Search for the cell housing the specified text and yield its (x, y) center coordinate. 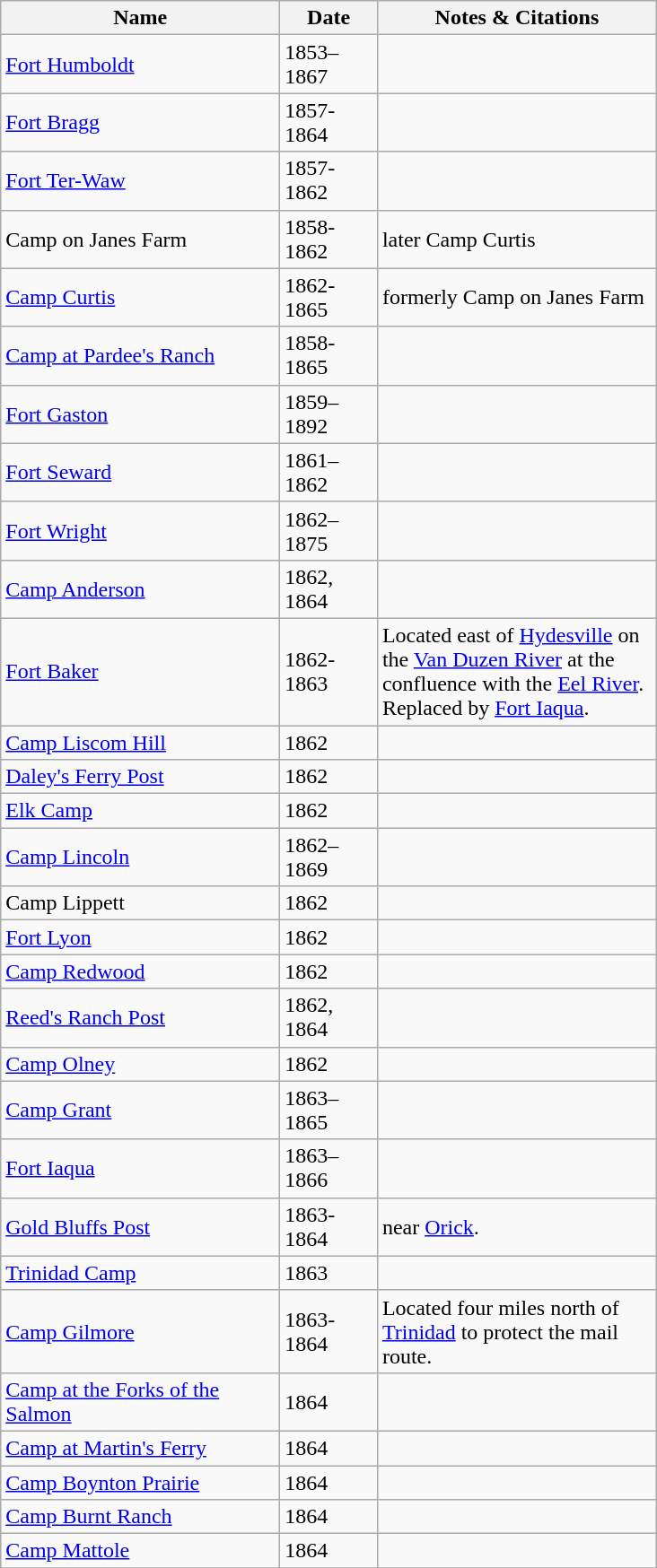
1858-1865 (328, 355)
Camp Redwood (140, 971)
Name (140, 18)
Notes & Citations (517, 18)
Camp Lincoln (140, 858)
Camp Liscom Hill (140, 742)
Fort Humboldt (140, 65)
Camp Olney (140, 1064)
Elk Camp (140, 811)
Camp Anderson (140, 588)
Fort Bragg (140, 122)
Camp at Martin's Ferry (140, 1448)
Fort Gaston (140, 414)
Date (328, 18)
Trinidad Camp (140, 1273)
Camp Gilmore (140, 1331)
Camp Lippett (140, 903)
Daley's Ferry Post (140, 777)
Fort Iaqua (140, 1168)
Camp Burnt Ranch (140, 1517)
1859–1892 (328, 414)
1862-1865 (328, 298)
Fort Lyon (140, 937)
Camp Boynton Prairie (140, 1483)
1863 (328, 1273)
1853–1867 (328, 65)
1862-1863 (328, 671)
formerly Camp on Janes Farm (517, 298)
Camp at the Forks of the Salmon (140, 1401)
Reed's Ranch Post (140, 1017)
Located east of Hydesville on the Van Duzen River at the confluence with the Eel River. Replaced by Fort Iaqua. (517, 671)
Gold Bluffs Post (140, 1227)
Camp Mattole (140, 1551)
Located four miles north of Trinidad to protect the mail route. (517, 1331)
1857-1862 (328, 181)
Camp Curtis (140, 298)
Fort Wright (140, 531)
1861–1862 (328, 472)
1862–1875 (328, 531)
Camp on Janes Farm (140, 239)
1857-1864 (328, 122)
Camp Grant (140, 1111)
1863–1866 (328, 1168)
near Orick. (517, 1227)
Fort Baker (140, 671)
Camp at Pardee's Ranch (140, 355)
1858-1862 (328, 239)
later Camp Curtis (517, 239)
1863–1865 (328, 1111)
Fort Ter-Waw (140, 181)
Fort Seward (140, 472)
1862–1869 (328, 858)
